Pinpoint the cell where the given text exists, returning its [x, y] midpoint coordinate. 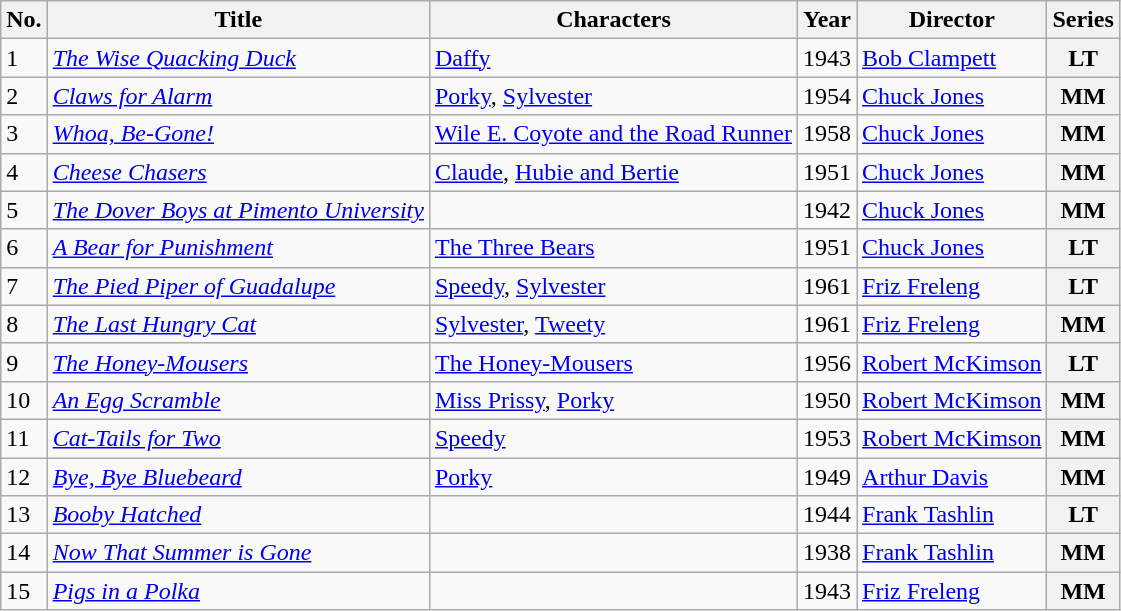
Wile E. Coyote and the Road Runner [613, 134]
Arthur Davis [952, 477]
11 [24, 438]
Series [1083, 20]
Year [826, 20]
1942 [826, 210]
Bye, Bye Bluebeard [238, 477]
Miss Prissy, Porky [613, 400]
Claws for Alarm [238, 96]
Now That Summer is Gone [238, 553]
1958 [826, 134]
1950 [826, 400]
9 [24, 362]
Director [952, 20]
10 [24, 400]
3 [24, 134]
Sylvester, Tweety [613, 324]
8 [24, 324]
No. [24, 20]
Cat-Tails for Two [238, 438]
Porky, Sylvester [613, 96]
15 [24, 591]
The Dover Boys at Pimento University [238, 210]
Bob Clampett [952, 58]
14 [24, 553]
7 [24, 286]
Cheese Chasers [238, 172]
Claude, Hubie and Bertie [613, 172]
5 [24, 210]
An Egg Scramble [238, 400]
6 [24, 248]
2 [24, 96]
1938 [826, 553]
1956 [826, 362]
Whoa, Be-Gone! [238, 134]
1953 [826, 438]
Daffy [613, 58]
Porky [613, 477]
Booby Hatched [238, 515]
13 [24, 515]
Speedy [613, 438]
Speedy, Sylvester [613, 286]
Characters [613, 20]
1949 [826, 477]
12 [24, 477]
The Last Hungry Cat [238, 324]
Title [238, 20]
Pigs in a Polka [238, 591]
A Bear for Punishment [238, 248]
The Three Bears [613, 248]
1954 [826, 96]
1944 [826, 515]
The Pied Piper of Guadalupe [238, 286]
4 [24, 172]
The Wise Quacking Duck [238, 58]
1 [24, 58]
